Provide the [x, y] coordinate of the cell's center where the given text is located.  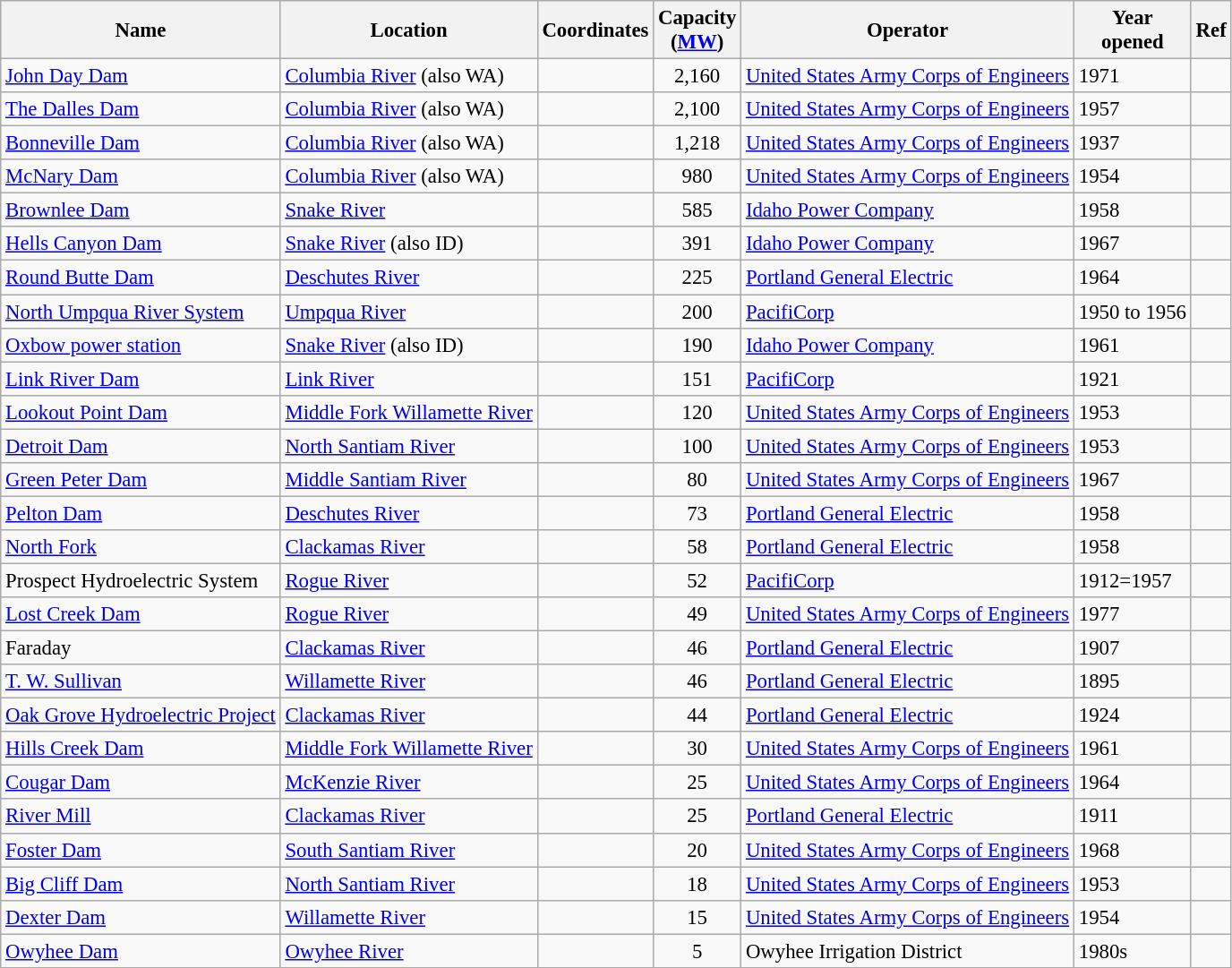
Umpqua River [408, 312]
30 [697, 749]
58 [697, 547]
Bonneville Dam [141, 143]
Capacity(MW) [697, 30]
585 [697, 210]
20 [697, 850]
Yearopened [1132, 30]
Hells Canyon Dam [141, 244]
18 [697, 884]
Green Peter Dam [141, 480]
100 [697, 446]
Middle Santiam River [408, 480]
Link River [408, 379]
1921 [1132, 379]
1950 to 1956 [1132, 312]
1957 [1132, 109]
Brownlee Dam [141, 210]
1895 [1132, 681]
Location [408, 30]
Owyhee Irrigation District [908, 951]
1,218 [697, 143]
5 [697, 951]
South Santiam River [408, 850]
200 [697, 312]
52 [697, 580]
120 [697, 412]
1907 [1132, 648]
McKenzie River [408, 783]
Lost Creek Dam [141, 614]
Snake River [408, 210]
225 [697, 278]
15 [697, 917]
44 [697, 715]
The Dalles Dam [141, 109]
980 [697, 176]
Ref [1211, 30]
1971 [1132, 76]
1980s [1132, 951]
Foster Dam [141, 850]
Operator [908, 30]
River Mill [141, 817]
Name [141, 30]
1968 [1132, 850]
Lookout Point Dam [141, 412]
2,160 [697, 76]
Hills Creek Dam [141, 749]
Prospect Hydroelectric System [141, 580]
Owyhee Dam [141, 951]
Coordinates [595, 30]
2,100 [697, 109]
Owyhee River [408, 951]
North Fork [141, 547]
Big Cliff Dam [141, 884]
Detroit Dam [141, 446]
Pelton Dam [141, 513]
Oxbow power station [141, 345]
49 [697, 614]
Dexter Dam [141, 917]
1912=1957 [1132, 580]
1977 [1132, 614]
T. W. Sullivan [141, 681]
Round Butte Dam [141, 278]
151 [697, 379]
McNary Dam [141, 176]
Link River Dam [141, 379]
North Umpqua River System [141, 312]
Oak Grove Hydroelectric Project [141, 715]
Faraday [141, 648]
1937 [1132, 143]
John Day Dam [141, 76]
1924 [1132, 715]
190 [697, 345]
1911 [1132, 817]
73 [697, 513]
Cougar Dam [141, 783]
80 [697, 480]
391 [697, 244]
